Provide the (X, Y) coordinate of the cell's center where the given text is located.  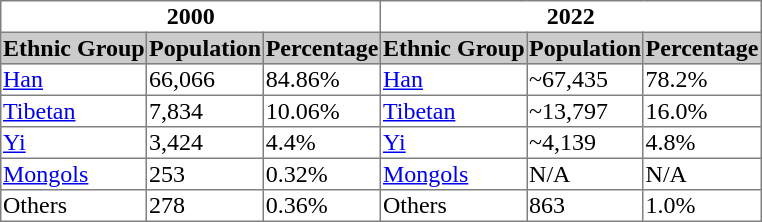
10.06% (322, 111)
~67,435 (586, 80)
0.32% (322, 174)
84.86% (322, 80)
66,066 (206, 80)
4.4% (322, 143)
7,834 (206, 111)
253 (206, 174)
2022 (571, 17)
0.36% (322, 206)
278 (206, 206)
~4,139 (586, 143)
~13,797 (586, 111)
16.0% (702, 111)
1.0% (702, 206)
3,424 (206, 143)
2000 (191, 17)
4.8% (702, 143)
78.2% (702, 80)
863 (586, 206)
